Return the [X, Y] coordinate for the center point of the cell that contains the specified text.  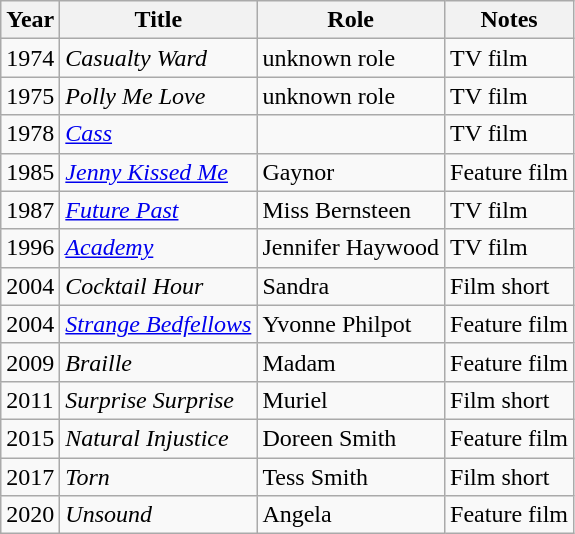
Future Past [158, 210]
2015 [30, 438]
Doreen Smith [351, 438]
Polly Me Love [158, 96]
Madam [351, 362]
Yvonne Philpot [351, 324]
1985 [30, 172]
Miss Bernsteen [351, 210]
Cocktail Hour [158, 286]
Title [158, 20]
Role [351, 20]
Jennifer Haywood [351, 248]
Braille [158, 362]
Casualty Ward [158, 58]
Gaynor [351, 172]
1987 [30, 210]
1996 [30, 248]
2011 [30, 400]
Surprise Surprise [158, 400]
1978 [30, 134]
Muriel [351, 400]
2020 [30, 515]
Sandra [351, 286]
Cass [158, 134]
Academy [158, 248]
Tess Smith [351, 477]
2017 [30, 477]
Torn [158, 477]
Natural Injustice [158, 438]
1975 [30, 96]
Unsound [158, 515]
Notes [510, 20]
Year [30, 20]
1974 [30, 58]
Jenny Kissed Me [158, 172]
2009 [30, 362]
Strange Bedfellows [158, 324]
Angela [351, 515]
